Locate the cell with the specified text and output its (x, y) center coordinate. 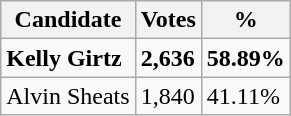
Alvin Sheats (68, 96)
% (246, 20)
1,840 (168, 96)
Votes (168, 20)
2,636 (168, 58)
Candidate (68, 20)
58.89% (246, 58)
Kelly Girtz (68, 58)
41.11% (246, 96)
